Find where the given text appears and provide that cell's center as [x, y] coordinate. 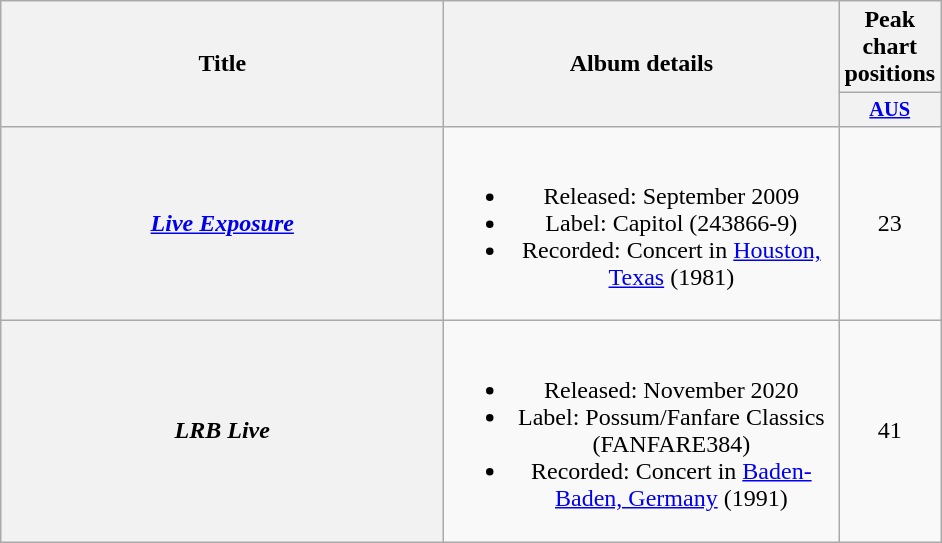
23 [890, 223]
Title [222, 64]
LRB Live [222, 432]
Released: November 2020Label: Possum/Fanfare Classics (FANFARE384)Recorded: Concert in Baden-Baden, Germany (1991) [642, 432]
AUS [890, 110]
Peak chart positions [890, 47]
Live Exposure [222, 223]
41 [890, 432]
Released: September 2009Label: Capitol (243866-9)Recorded: Concert in Houston, Texas (1981) [642, 223]
Album details [642, 64]
